Extract the (X, Y) coordinate from the center of the cell holding the provided text.  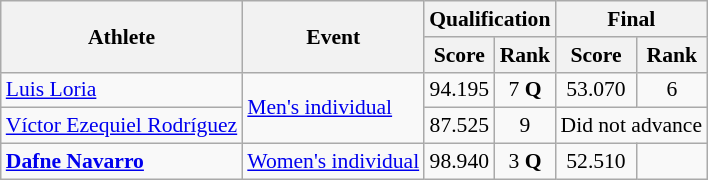
94.195 (459, 90)
Event (333, 36)
6 (672, 90)
3 Q (524, 162)
98.940 (459, 162)
Did not advance (631, 126)
52.510 (596, 162)
7 Q (524, 90)
87.525 (459, 126)
Athlete (122, 36)
Women's individual (333, 162)
53.070 (596, 90)
Final (631, 19)
9 (524, 126)
Men's individual (333, 108)
Dafne Navarro (122, 162)
Qualification (490, 19)
Luis Loria (122, 90)
Víctor Ezequiel Rodríguez (122, 126)
